Determine the [x, y] coordinate at the center of the cell enclosing the given text.  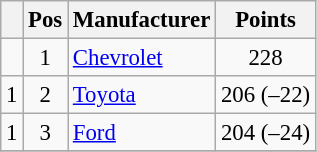
Points [266, 20]
3 [46, 133]
Chevrolet [142, 58]
206 (–22) [266, 95]
Pos [46, 20]
204 (–24) [266, 133]
Ford [142, 133]
2 [46, 95]
Manufacturer [142, 20]
228 [266, 58]
Toyota [142, 95]
